Identify which cell holds the provided text, then report its [x, y] central coordinate. 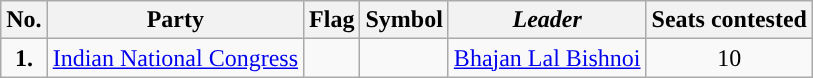
Party [175, 20]
Flag [332, 20]
1. [24, 58]
Bhajan Lal Bishnoi [547, 58]
Seats contested [729, 20]
Leader [547, 20]
No. [24, 20]
10 [729, 58]
Indian National Congress [175, 58]
Symbol [404, 20]
